For the text-containing cell, return its midpoint in [x, y] coordinate format. 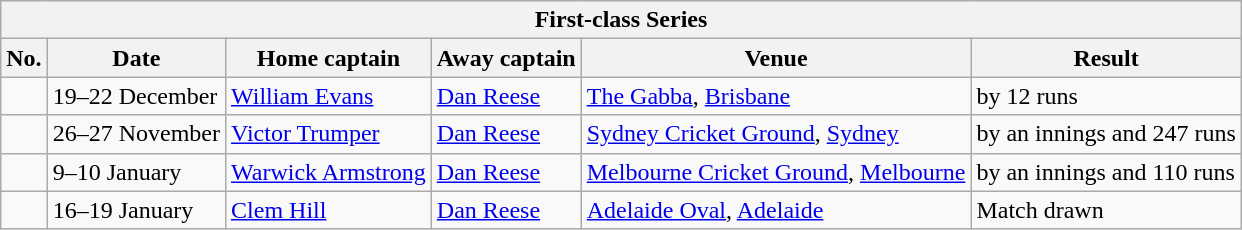
by 12 runs [1106, 96]
Date [136, 58]
Away captain [506, 58]
Home captain [329, 58]
by an innings and 247 runs [1106, 134]
26–27 November [136, 134]
First-class Series [621, 20]
William Evans [329, 96]
Melbourne Cricket Ground, Melbourne [776, 172]
Match drawn [1106, 210]
Clem Hill [329, 210]
Warwick Armstrong [329, 172]
No. [24, 58]
9–10 January [136, 172]
19–22 December [136, 96]
16–19 January [136, 210]
Venue [776, 58]
Victor Trumper [329, 134]
Result [1106, 58]
by an innings and 110 runs [1106, 172]
The Gabba, Brisbane [776, 96]
Sydney Cricket Ground, Sydney [776, 134]
Adelaide Oval, Adelaide [776, 210]
